Find where the given text appears and provide that cell's center as (x, y) coordinate. 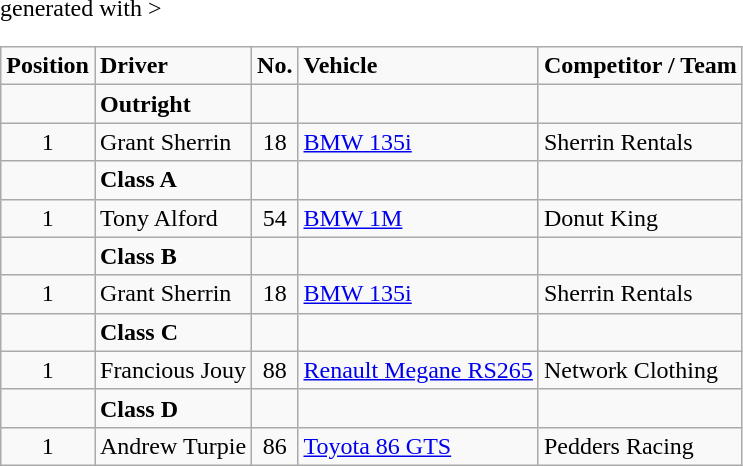
Vehicle (418, 66)
Driver (172, 66)
Class A (172, 180)
Class B (172, 256)
86 (275, 446)
Class C (172, 332)
Outright (172, 104)
BMW 1M (418, 218)
54 (275, 218)
Competitor / Team (640, 66)
Pedders Racing (640, 446)
Class D (172, 408)
No. (275, 66)
Francious Jouy (172, 370)
Position (48, 66)
Renault Megane RS265 (418, 370)
Andrew Turpie (172, 446)
Donut King (640, 218)
Network Clothing (640, 370)
88 (275, 370)
Tony Alford (172, 218)
Toyota 86 GTS (418, 446)
